Provide the [X, Y] coordinate of the cell's center where the given text is located.  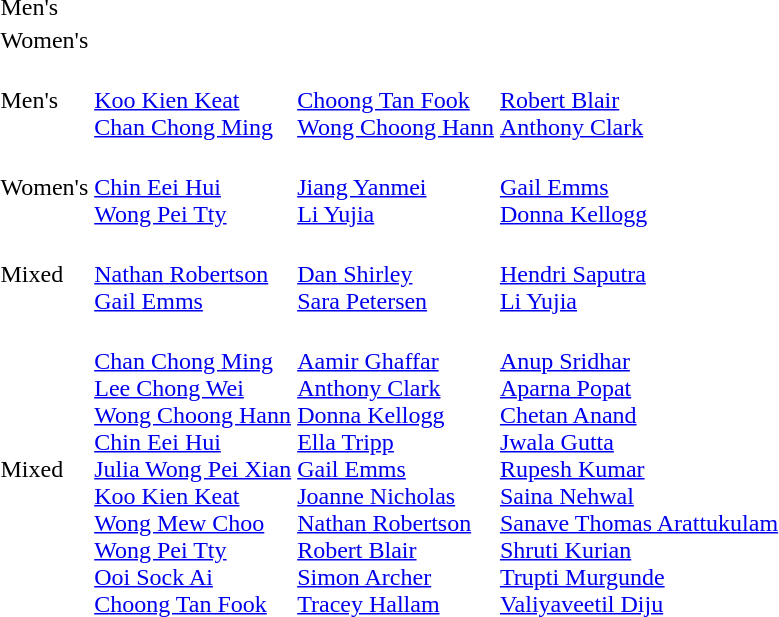
Koo Kien KeatChan Chong Ming [193, 100]
Gail EmmsDonna Kellogg [638, 187]
Nathan RobertsonGail Emms [193, 274]
Hendri SaputraLi Yujia [638, 274]
Robert BlairAnthony Clark [638, 100]
Choong Tan FookWong Choong Hann [396, 100]
Chin Eei HuiWong Pei Tty [193, 187]
Dan ShirleySara Petersen [396, 274]
Jiang YanmeiLi Yujia [396, 187]
